For the text-containing cell, return its midpoint in [X, Y] coordinate format. 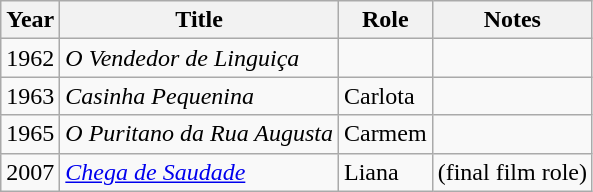
2007 [30, 172]
Casinha Pequenina [200, 96]
O Puritano da Rua Augusta [200, 134]
Title [200, 20]
Role [385, 20]
Chega de Saudade [200, 172]
1965 [30, 134]
1963 [30, 96]
Notes [512, 20]
Year [30, 20]
O Vendedor de Linguiça [200, 58]
Liana [385, 172]
(final film role) [512, 172]
Carmem [385, 134]
1962 [30, 58]
Carlota [385, 96]
